Return the (X, Y) coordinate for the center point of the cell that contains the specified text.  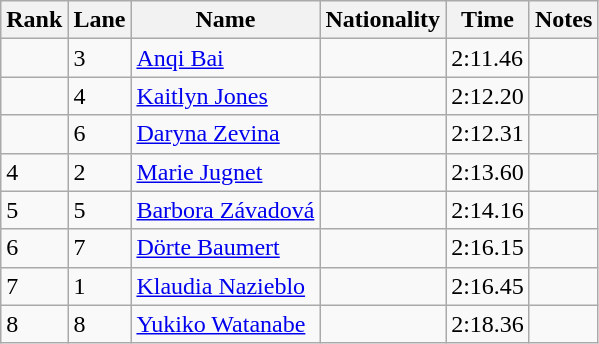
Kaitlyn Jones (226, 96)
2:12.31 (488, 134)
2:16.15 (488, 248)
3 (100, 58)
2:11.46 (488, 58)
2:16.45 (488, 286)
Rank (34, 20)
2:13.60 (488, 172)
Daryna Zevina (226, 134)
2:12.20 (488, 96)
Marie Jugnet (226, 172)
Dörte Baumert (226, 248)
1 (100, 286)
2:18.36 (488, 324)
Yukiko Watanabe (226, 324)
Name (226, 20)
Time (488, 20)
Lane (100, 20)
2:14.16 (488, 210)
Notes (563, 20)
Klaudia Nazieblo (226, 286)
Anqi Bai (226, 58)
2 (100, 172)
Nationality (383, 20)
Barbora Závadová (226, 210)
